Return the [x, y] coordinate for the center point of the cell that contains the specified text.  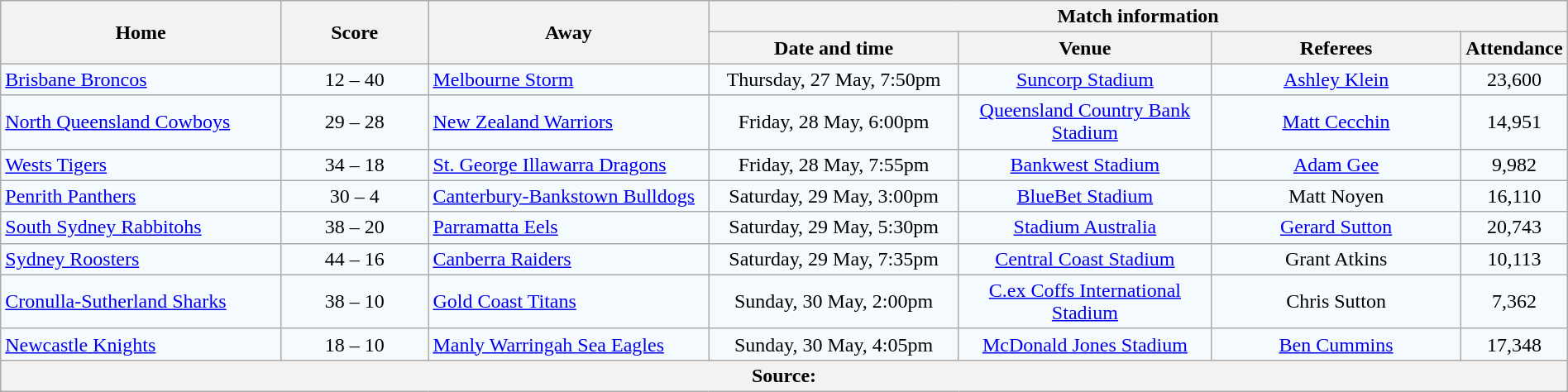
Cronulla-Sutherland Sharks [141, 301]
Attendance [1514, 48]
Friday, 28 May, 7:55pm [834, 165]
North Queensland Cowboys [141, 122]
Bankwest Stadium [1085, 165]
9,982 [1514, 165]
New Zealand Warriors [569, 122]
14,951 [1514, 122]
Sunday, 30 May, 4:05pm [834, 344]
23,600 [1514, 79]
Queensland Country Bank Stadium [1085, 122]
Friday, 28 May, 6:00pm [834, 122]
Matt Cecchin [1336, 122]
Source: [784, 375]
Newcastle Knights [141, 344]
Canterbury-Bankstown Bulldogs [569, 196]
38 – 10 [354, 301]
Saturday, 29 May, 3:00pm [834, 196]
Date and time [834, 48]
Ashley Klein [1336, 79]
Gold Coast Titans [569, 301]
10,113 [1514, 259]
Manly Warringah Sea Eagles [569, 344]
18 – 10 [354, 344]
Grant Atkins [1336, 259]
Gerard Sutton [1336, 227]
7,362 [1514, 301]
Ben Cummins [1336, 344]
Saturday, 29 May, 5:30pm [834, 227]
C.ex Coffs International Stadium [1085, 301]
South Sydney Rabbitohs [141, 227]
Matt Noyen [1336, 196]
Chris Sutton [1336, 301]
Melbourne Storm [569, 79]
34 – 18 [354, 165]
12 – 40 [354, 79]
BlueBet Stadium [1085, 196]
Sydney Roosters [141, 259]
McDonald Jones Stadium [1085, 344]
Canberra Raiders [569, 259]
20,743 [1514, 227]
Penrith Panthers [141, 196]
30 – 4 [354, 196]
Suncorp Stadium [1085, 79]
29 – 28 [354, 122]
Brisbane Broncos [141, 79]
38 – 20 [354, 227]
Match information [1138, 17]
Parramatta Eels [569, 227]
17,348 [1514, 344]
44 – 16 [354, 259]
Away [569, 32]
Thursday, 27 May, 7:50pm [834, 79]
Central Coast Stadium [1085, 259]
Score [354, 32]
Wests Tigers [141, 165]
Referees [1336, 48]
Sunday, 30 May, 2:00pm [834, 301]
Saturday, 29 May, 7:35pm [834, 259]
Venue [1085, 48]
16,110 [1514, 196]
Home [141, 32]
St. George Illawarra Dragons [569, 165]
Stadium Australia [1085, 227]
Adam Gee [1336, 165]
